Provide the (X, Y) coordinate of the cell's center where the given text is located.  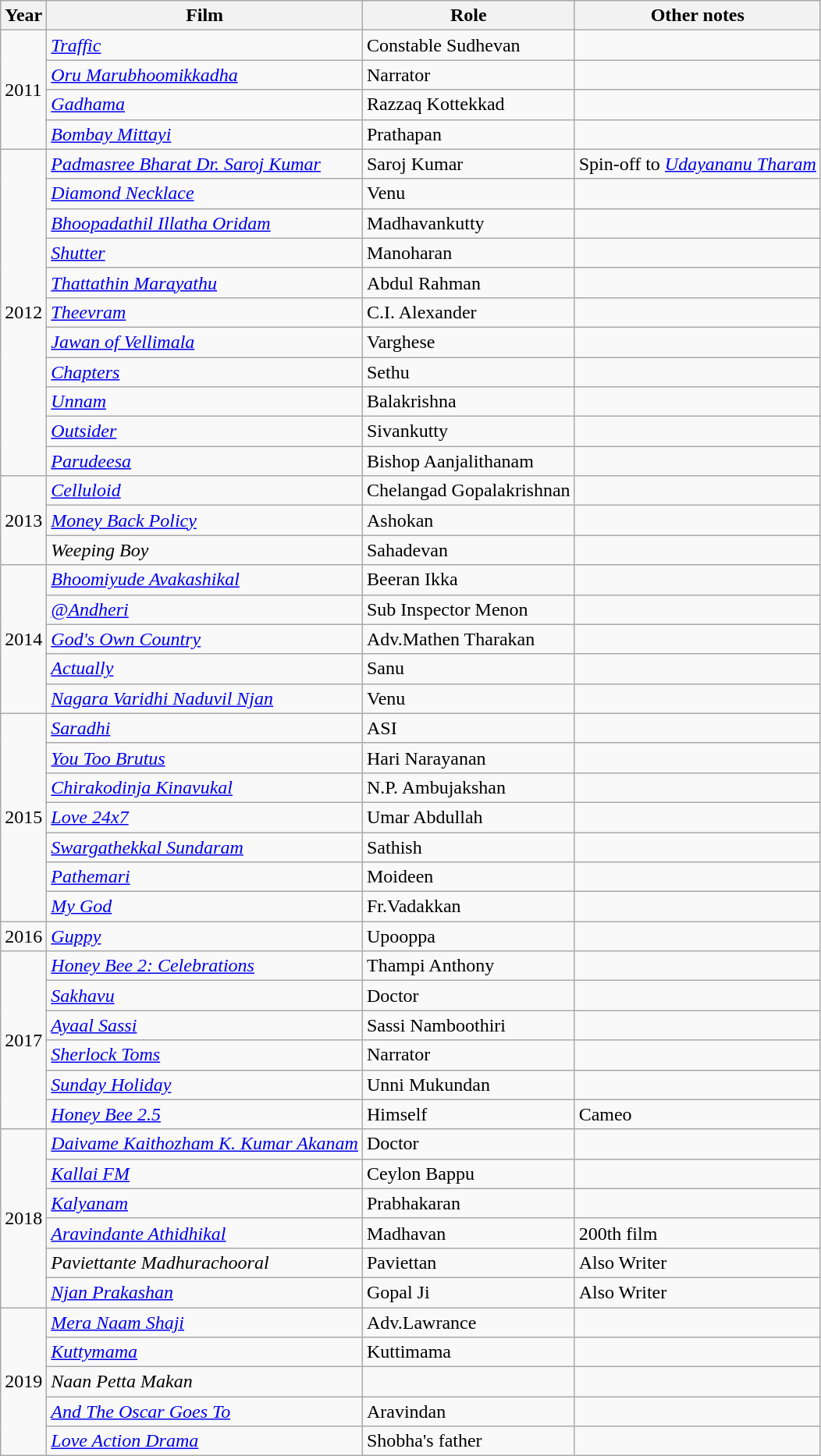
Sahadevan (468, 550)
Madhavankutty (468, 223)
Guppy (204, 936)
Role (468, 16)
Njan Prakashan (204, 1292)
Honey Bee 2.5 (204, 1114)
Kuttymama (204, 1352)
Bishop Aanjalithanam (468, 461)
And The Oscar Goes To (204, 1412)
Sub Inspector Menon (468, 609)
Manoharan (468, 253)
Jawan of Vellimala (204, 342)
Bhoopadathil Illatha Oridam (204, 223)
Year (23, 16)
Chirakodinja Kinavukal (204, 787)
Thattathin Marayathu (204, 282)
Kalyanam (204, 1203)
Umar Abdullah (468, 817)
Thampi Anthony (468, 966)
Sherlock Toms (204, 1055)
Oru Marubhoomikkadha (204, 75)
Celluloid (204, 491)
ASI (468, 728)
2014 (23, 639)
Sethu (468, 372)
@Andheri (204, 609)
N.P. Ambujakshan (468, 787)
Prabhakaran (468, 1203)
Paviettan (468, 1262)
200th film (698, 1233)
Love 24x7 (204, 817)
Traffic (204, 45)
2012 (23, 312)
Gadhama (204, 105)
Bhoomiyude Avakashikal (204, 580)
Kuttimama (468, 1352)
Mera Naam Shaji (204, 1323)
2013 (23, 520)
Aravindante Athidhikal (204, 1233)
Balakrishna (468, 402)
Ayaal Sassi (204, 1025)
Ceylon Bappu (468, 1174)
2017 (23, 1040)
Constable Sudhevan (468, 45)
Himself (468, 1114)
C.I. Alexander (468, 312)
2011 (23, 90)
Sassi Namboothiri (468, 1025)
Bombay Mittayi (204, 134)
2019 (23, 1382)
Parudeesa (204, 461)
2016 (23, 936)
Beeran Ikka (468, 580)
Saroj Kumar (468, 164)
Prathapan (468, 134)
Sanu (468, 669)
Pathemari (204, 877)
Kallai FM (204, 1174)
My God (204, 907)
Weeping Boy (204, 550)
Swargathekkal Sundaram (204, 847)
Unnam (204, 402)
Sathish (468, 847)
Moideen (468, 877)
Money Back Policy (204, 520)
Aravindan (468, 1412)
Upooppa (468, 936)
Sakhavu (204, 996)
Varghese (468, 342)
Other notes (698, 16)
Ashokan (468, 520)
2015 (23, 817)
Saradhi (204, 728)
Fr.Vadakkan (468, 907)
Madhavan (468, 1233)
Honey Bee 2: Celebrations (204, 966)
2018 (23, 1218)
Film (204, 16)
Outsider (204, 431)
Spin-off to Udayananu Tharam (698, 164)
Shobha's father (468, 1441)
Diamond Necklace (204, 194)
Actually (204, 669)
Razzaq Kottekkad (468, 105)
Gopal Ji (468, 1292)
Chapters (204, 372)
Adv.Mathen Tharakan (468, 639)
Shutter (204, 253)
Chelangad Gopalakrishnan (468, 491)
Unni Mukundan (468, 1085)
God's Own Country (204, 639)
Love Action Drama (204, 1441)
Cameo (698, 1114)
Sivankutty (468, 431)
Hari Narayanan (468, 758)
Daivame Kaithozham K. Kumar Akanam (204, 1144)
Abdul Rahman (468, 282)
You Too Brutus (204, 758)
Padmasree Bharat Dr. Saroj Kumar (204, 164)
Sunday Holiday (204, 1085)
Naan Petta Makan (204, 1382)
Adv.Lawrance (468, 1323)
Nagara Varidhi Naduvil Njan (204, 698)
Theevram (204, 312)
Paviettante Madhurachooral (204, 1262)
